Provide the [X, Y] coordinate of the cell's center where the given text is located.  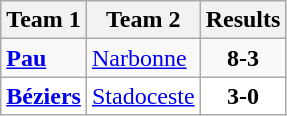
Béziers [44, 96]
3-0 [243, 96]
Stadoceste [143, 96]
Team 2 [143, 20]
Narbonne [143, 58]
8-3 [243, 58]
Pau [44, 58]
Team 1 [44, 20]
Results [243, 20]
